Return the (X, Y) coordinate for the center point of the cell that contains the specified text.  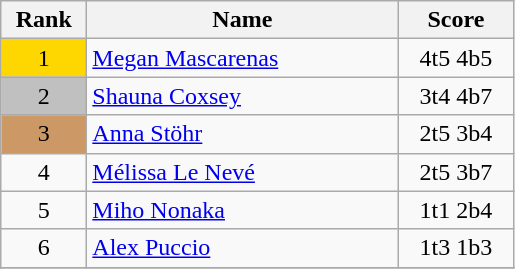
2t5 3b7 (456, 172)
1t3 1b3 (456, 248)
Anna Stöhr (242, 134)
Name (242, 20)
Megan Mascarenas (242, 58)
Miho Nonaka (242, 210)
Mélissa Le Nevé (242, 172)
5 (44, 210)
4 (44, 172)
Score (456, 20)
3 (44, 134)
Rank (44, 20)
2 (44, 96)
1t1 2b4 (456, 210)
1 (44, 58)
2t5 3b4 (456, 134)
4t5 4b5 (456, 58)
Shauna Coxsey (242, 96)
6 (44, 248)
Alex Puccio (242, 248)
3t4 4b7 (456, 96)
